Pinpoint the cell where the given text exists, returning its [x, y] midpoint coordinate. 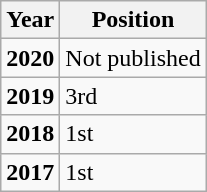
Not published [133, 58]
2017 [30, 172]
2019 [30, 96]
2018 [30, 134]
2020 [30, 58]
Position [133, 20]
Year [30, 20]
3rd [133, 96]
